For the text-containing cell, return its midpoint in [x, y] coordinate format. 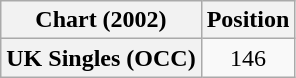
Chart (2002) [101, 20]
Position [248, 20]
146 [248, 58]
UK Singles (OCC) [101, 58]
